Find where the given text appears and provide that cell's center as (X, Y) coordinate. 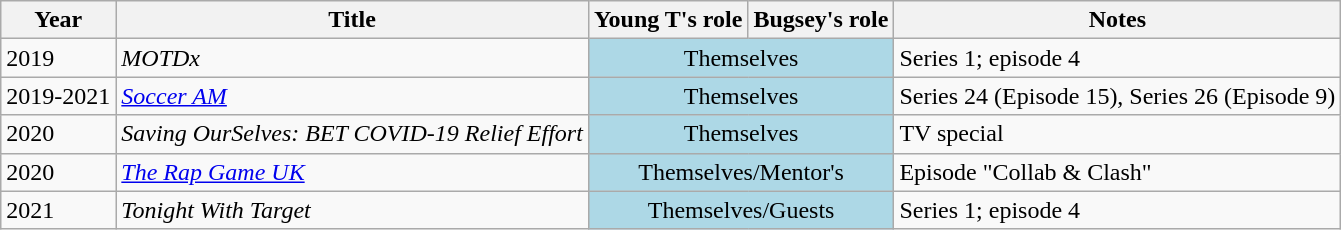
Series 24 (Episode 15), Series 26 (Episode 9) (1118, 96)
Young T's role (668, 20)
Bugsey's role (821, 20)
2019-2021 (58, 96)
Soccer AM (352, 96)
Tonight With Target (352, 210)
Title (352, 20)
MOTDx (352, 58)
Episode "Collab & Clash" (1118, 172)
Year (58, 20)
The Rap Game UK (352, 172)
2021 (58, 210)
Themselves/Mentor's (741, 172)
Notes (1118, 20)
Themselves/Guests (741, 210)
TV special (1118, 134)
Saving OurSelves: BET COVID-19 Relief Effort (352, 134)
2019 (58, 58)
